Detect which cell encompasses the target text, then output its (X, Y) center coordinate. 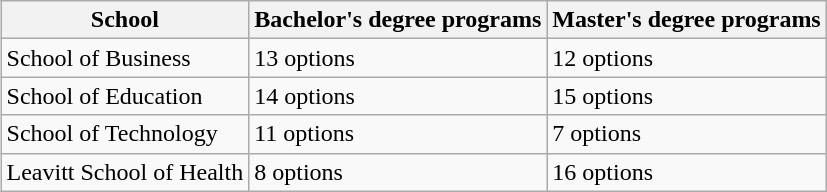
8 options (398, 172)
7 options (686, 134)
School (125, 20)
15 options (686, 96)
16 options (686, 172)
Bachelor's degree programs (398, 20)
Leavitt School of Health (125, 172)
School of Education (125, 96)
School of Business (125, 58)
13 options (398, 58)
12 options (686, 58)
14 options (398, 96)
School of Technology (125, 134)
Master's degree programs (686, 20)
11 options (398, 134)
